Return the (x, y) coordinate for the center point of the cell that contains the specified text.  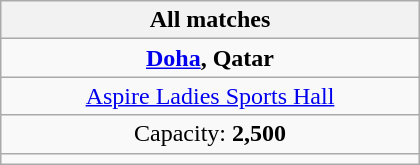
All matches (210, 20)
Aspire Ladies Sports Hall (210, 96)
Doha, Qatar (210, 58)
Capacity: 2,500 (210, 134)
